From the cell containing the given text, extract its center point as [x, y] coordinate. 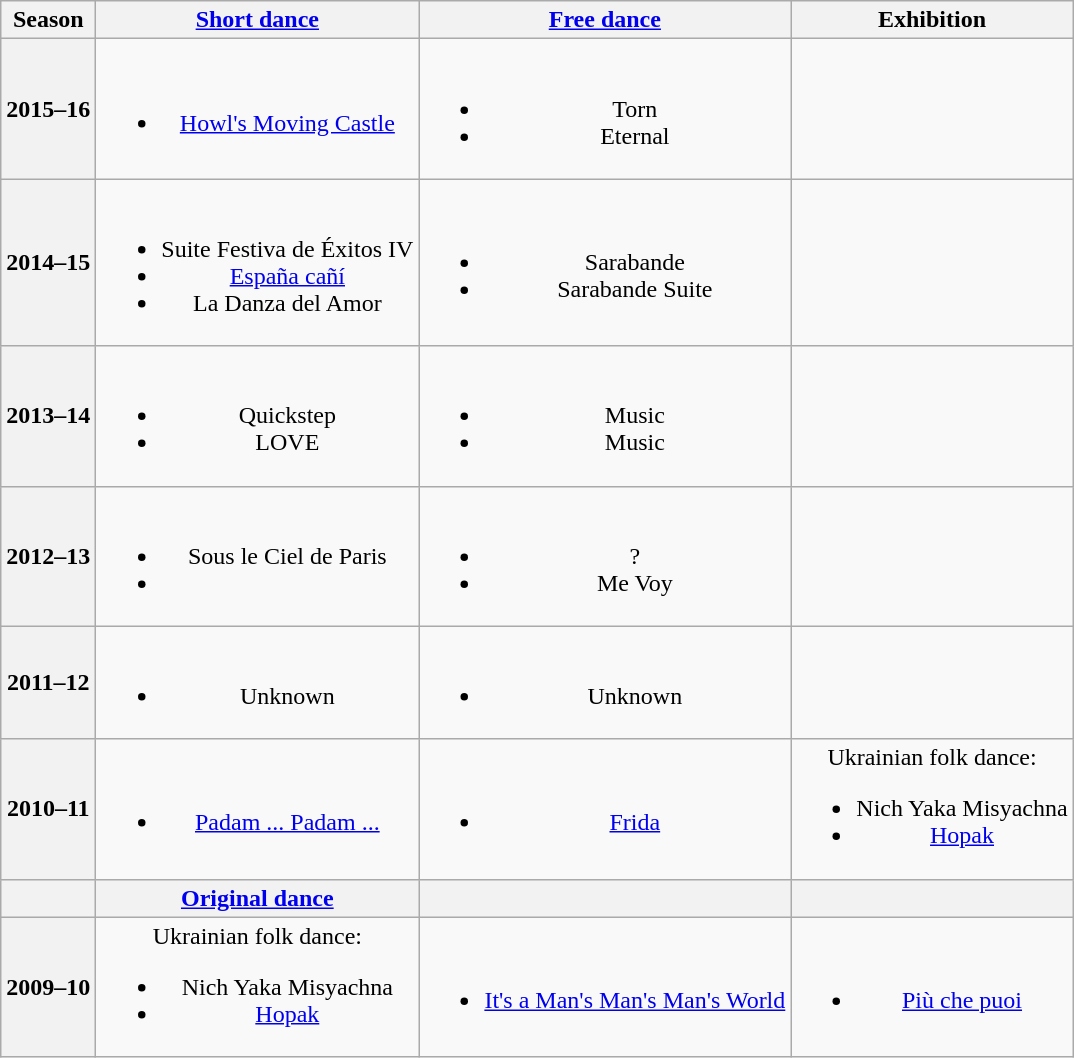
Howl's Moving Castle [258, 109]
Padam ... Padam ... [258, 809]
?Me Voy [605, 556]
Più che puoi [932, 987]
Exhibition [932, 20]
2010–11 [48, 809]
Sarabande Sarabande Suite [605, 262]
Music Music [605, 416]
Season [48, 20]
Original dance [258, 898]
Torn Eternal [605, 109]
2013–14 [48, 416]
2014–15 [48, 262]
Sous le Ciel de Paris [258, 556]
2011–12 [48, 682]
2009–10 [48, 987]
Suite Festiva de Éxitos IV España cañí La Danza del Amor [258, 262]
Short dance [258, 20]
2012–13 [48, 556]
Quickstep LOVE [258, 416]
Free dance [605, 20]
It's a Man's Man's Man's World [605, 987]
Frida [605, 809]
2015–16 [48, 109]
